Pinpoint the cell where the given text exists, returning its (X, Y) midpoint coordinate. 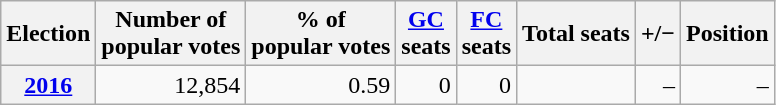
Number ofpopular votes (171, 34)
+/− (658, 34)
0.59 (321, 85)
2016 (48, 85)
Election (48, 34)
FCseats (486, 34)
GCseats (426, 34)
Position (728, 34)
% ofpopular votes (321, 34)
12,854 (171, 85)
Total seats (576, 34)
